Extract the [x, y] coordinate from the center of the cell holding the provided text.  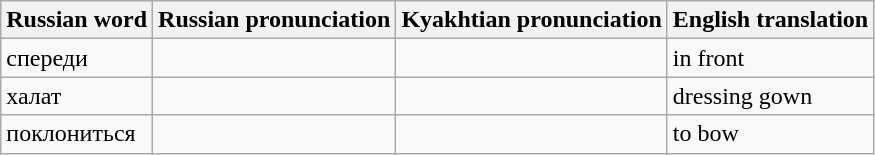
Kyakhtian pronunciation [532, 20]
халат [77, 96]
dressing gown [770, 96]
in front [770, 58]
Russian word [77, 20]
спереди [77, 58]
поклониться [77, 134]
Russian pronunciation [274, 20]
to bow [770, 134]
English translation [770, 20]
